Search for the cell housing the specified text and yield its (x, y) center coordinate. 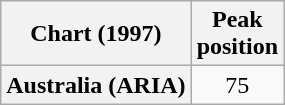
Australia (ARIA) (96, 85)
Peakposition (237, 34)
Chart (1997) (96, 34)
75 (237, 85)
